Extract the (x, y) coordinate from the center of the cell holding the provided text.  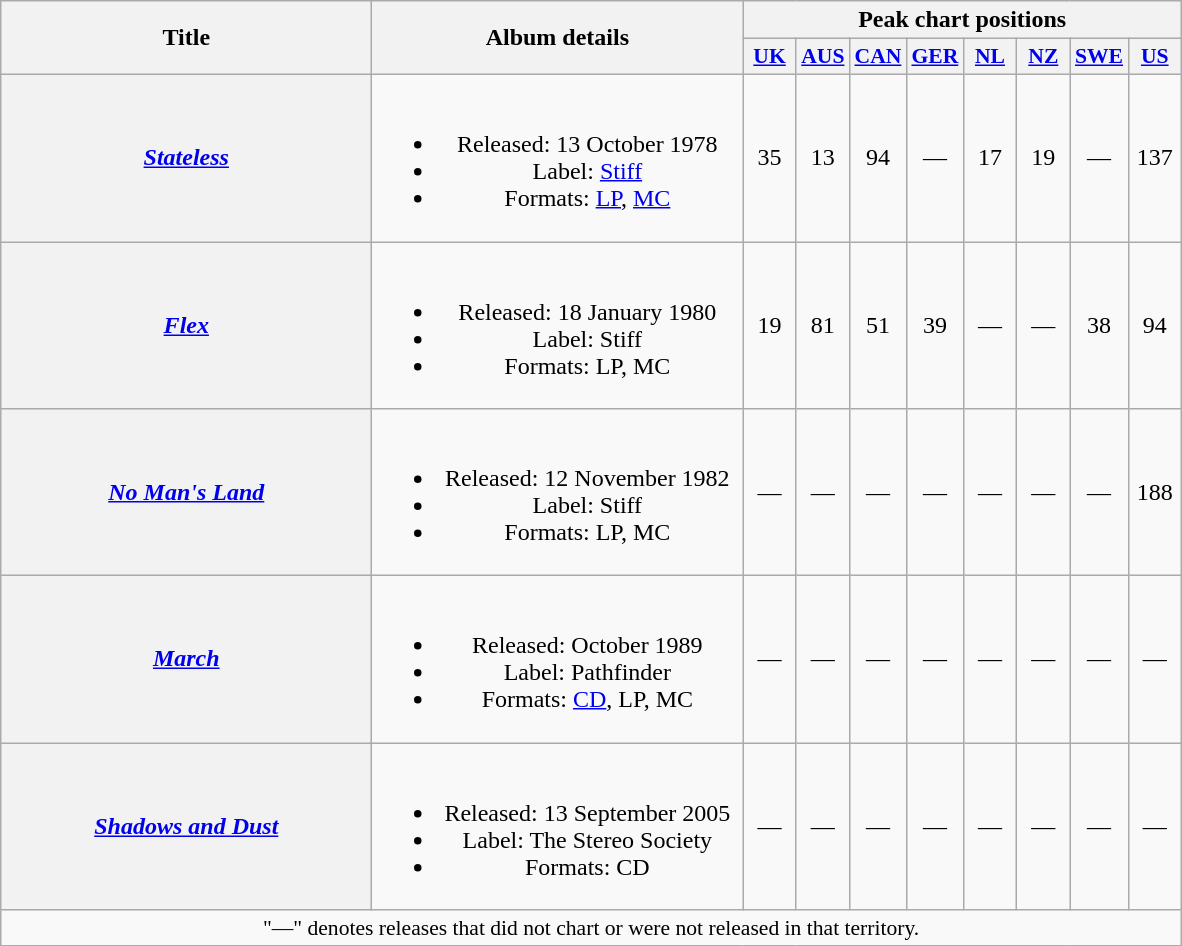
CAN (878, 57)
Released: 12 November 1982Label: StiffFormats: LP, MC (558, 492)
Flex (186, 326)
NZ (1044, 57)
Released: October 1989Label: PathfinderFormats: CD, LP, MC (558, 660)
81 (822, 326)
Stateless (186, 158)
137 (1154, 158)
UK (770, 57)
March (186, 660)
Released: 13 September 2005Label: The Stereo SocietyFormats: CD (558, 826)
AUS (822, 57)
39 (934, 326)
SWE (1099, 57)
188 (1154, 492)
Album details (558, 38)
51 (878, 326)
Released: 18 January 1980Label: StiffFormats: LP, MC (558, 326)
17 (990, 158)
Peak chart positions (962, 20)
13 (822, 158)
38 (1099, 326)
35 (770, 158)
"—" denotes releases that did not chart or were not released in that territory. (592, 928)
Title (186, 38)
Shadows and Dust (186, 826)
NL (990, 57)
Released: 13 October 1978Label: StiffFormats: LP, MC (558, 158)
GER (934, 57)
US (1154, 57)
No Man's Land (186, 492)
